Return (x, y) of the center of cell containing provided text 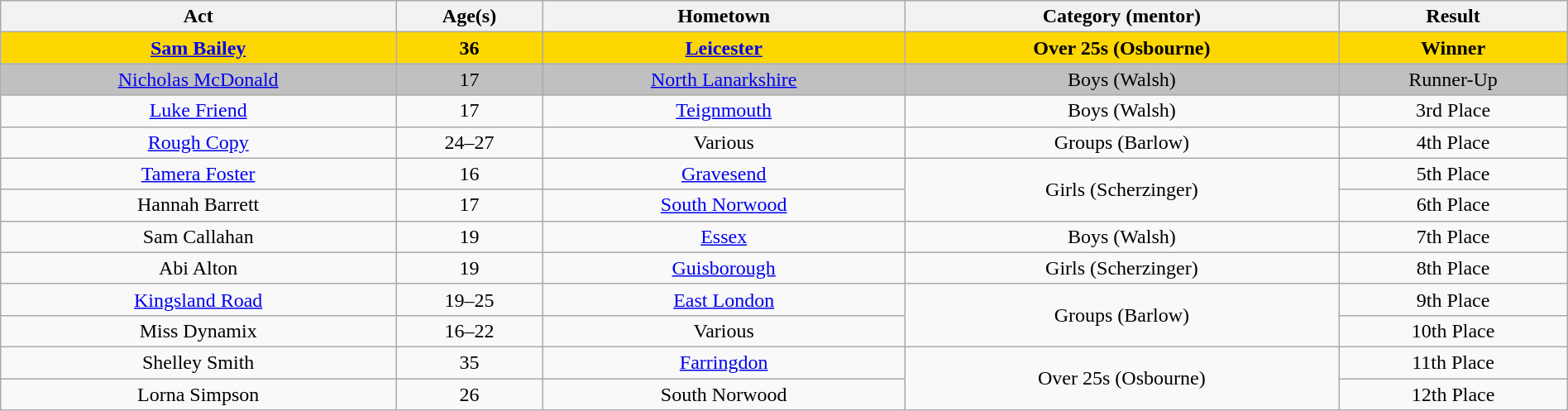
16 (470, 174)
16–22 (470, 331)
10th Place (1453, 331)
Luke Friend (198, 111)
8th Place (1453, 268)
35 (470, 362)
Leicester (724, 48)
5th Place (1453, 174)
Kingsland Road (198, 299)
Hometown (724, 17)
Category (mentor) (1121, 17)
7th Place (1453, 237)
Essex (724, 237)
Shelley Smith (198, 362)
Sam Bailey (198, 48)
Sam Callahan (198, 237)
6th Place (1453, 205)
Miss Dynamix (198, 331)
Farringdon (724, 362)
9th Place (1453, 299)
Teignmouth (724, 111)
Winner (1453, 48)
Result (1453, 17)
Guisborough (724, 268)
19–25 (470, 299)
East London (724, 299)
North Lanarkshire (724, 79)
Abi Alton (198, 268)
Lorna Simpson (198, 394)
12th Place (1453, 394)
36 (470, 48)
4th Place (1453, 142)
Age(s) (470, 17)
11th Place (1453, 362)
24–27 (470, 142)
Nicholas McDonald (198, 79)
Hannah Barrett (198, 205)
Act (198, 17)
Runner-Up (1453, 79)
Gravesend (724, 174)
3rd Place (1453, 111)
26 (470, 394)
Tamera Foster (198, 174)
Rough Copy (198, 142)
